Capture the cell that displays the provided text and extract its [x, y] central coordinate. 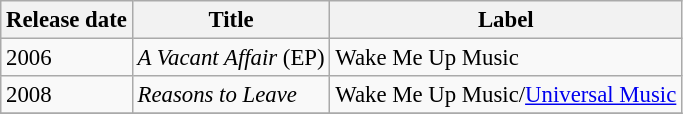
Release date [66, 20]
Wake Me Up Music/Universal Music [506, 95]
Wake Me Up Music [506, 58]
Label [506, 20]
Title [231, 20]
2008 [66, 95]
A Vacant Affair (EP) [231, 58]
Reasons to Leave [231, 95]
2006 [66, 58]
